Pinpoint the cell where the given text exists, returning its (x, y) midpoint coordinate. 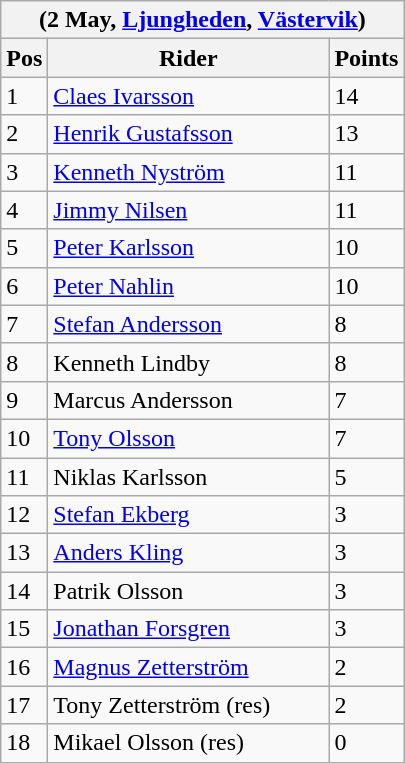
Henrik Gustafsson (188, 134)
1 (24, 96)
0 (366, 743)
Peter Karlsson (188, 248)
Rider (188, 58)
Mikael Olsson (res) (188, 743)
Patrik Olsson (188, 591)
Niklas Karlsson (188, 477)
Jimmy Nilsen (188, 210)
Magnus Zetterström (188, 667)
Jonathan Forsgren (188, 629)
Pos (24, 58)
Claes Ivarsson (188, 96)
Stefan Andersson (188, 324)
Anders Kling (188, 553)
Stefan Ekberg (188, 515)
Tony Zetterström (res) (188, 705)
Peter Nahlin (188, 286)
16 (24, 667)
18 (24, 743)
15 (24, 629)
(2 May, Ljungheden, Västervik) (202, 20)
Kenneth Lindby (188, 362)
Tony Olsson (188, 438)
Points (366, 58)
Kenneth Nyström (188, 172)
4 (24, 210)
Marcus Andersson (188, 400)
9 (24, 400)
12 (24, 515)
6 (24, 286)
17 (24, 705)
